Provide the (X, Y) coordinate of the cell's center where the given text is located.  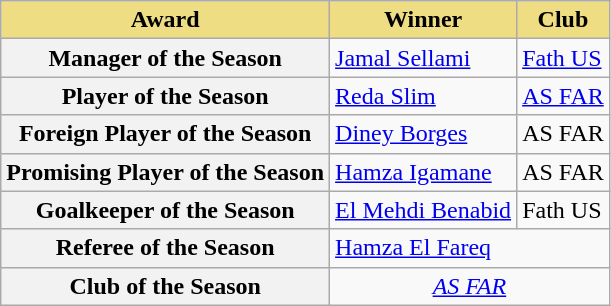
Club (564, 20)
Referee of the Season (166, 248)
Goalkeeper of the Season (166, 210)
Diney Borges (424, 134)
Award (166, 20)
Winner (424, 20)
Promising Player of the Season (166, 172)
Hamza Igamane (424, 172)
Jamal Sellami (424, 58)
Hamza El Fareq (470, 248)
Foreign Player of the Season (166, 134)
Manager of the Season (166, 58)
El Mehdi Benabid (424, 210)
Club of the Season (166, 286)
Player of the Season (166, 96)
Reda Slim (424, 96)
